For the text-containing cell, return its midpoint in [x, y] coordinate format. 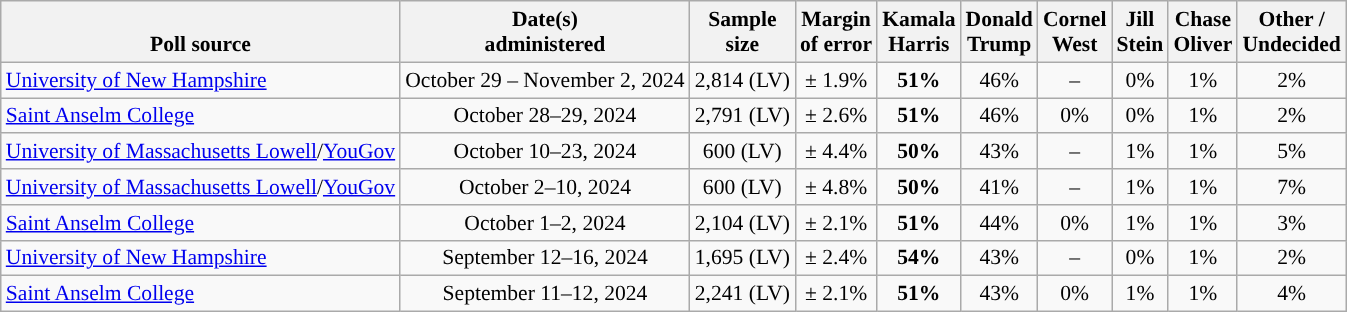
Marginof error [836, 32]
ChaseOliver [1202, 32]
October 2–10, 2024 [545, 187]
October 28–29, 2024 [545, 116]
Poll source [200, 32]
54% [918, 258]
± 2.4% [836, 258]
JillStein [1140, 32]
October 29 – November 2, 2024 [545, 80]
September 12–16, 2024 [545, 258]
CornelWest [1075, 32]
7% [1291, 187]
1,695 (LV) [742, 258]
September 11–12, 2024 [545, 294]
± 4.4% [836, 152]
3% [1291, 223]
2,814 (LV) [742, 80]
5% [1291, 152]
October 10–23, 2024 [545, 152]
KamalaHarris [918, 32]
Samplesize [742, 32]
4% [1291, 294]
2,104 (LV) [742, 223]
± 4.8% [836, 187]
Other /Undecided [1291, 32]
± 2.6% [836, 116]
2,241 (LV) [742, 294]
October 1–2, 2024 [545, 223]
Date(s)administered [545, 32]
± 1.9% [836, 80]
41% [1000, 187]
44% [1000, 223]
DonaldTrump [1000, 32]
2,791 (LV) [742, 116]
